Return (x, y) of the center of cell containing provided text 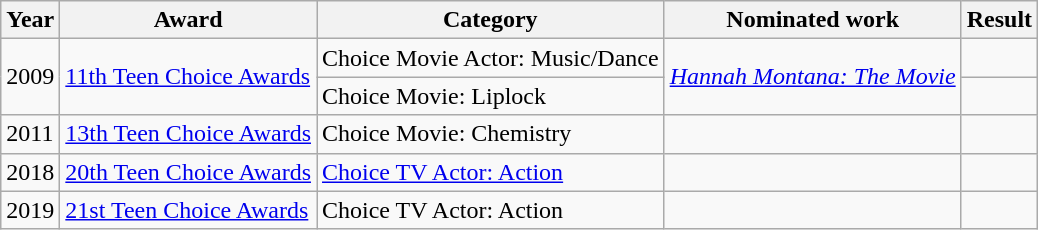
Choice Movie: Chemistry (490, 134)
2019 (30, 210)
Result (999, 20)
Choice Movie: Liplock (490, 96)
21st Teen Choice Awards (188, 210)
13th Teen Choice Awards (188, 134)
Choice Movie Actor: Music/Dance (490, 58)
2011 (30, 134)
20th Teen Choice Awards (188, 172)
Hannah Montana: The Movie (812, 77)
Category (490, 20)
Nominated work (812, 20)
Year (30, 20)
2018 (30, 172)
11th Teen Choice Awards (188, 77)
Award (188, 20)
2009 (30, 77)
